Identify which cell holds the provided text, then report its [x, y] central coordinate. 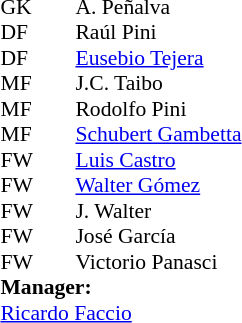
Victorio Panasci [158, 262]
J.C. Taibo [158, 83]
Raúl Pini [158, 33]
Walter Gómez [158, 185]
J. Walter [158, 211]
Rodolfo Pini [158, 109]
José García [158, 237]
Luis Castro [158, 160]
Manager: [120, 287]
Schubert Gambetta [158, 135]
Eusebio Tejera [158, 58]
